Scan for the cell matching the given text and deliver its (X, Y) coordinate at center. 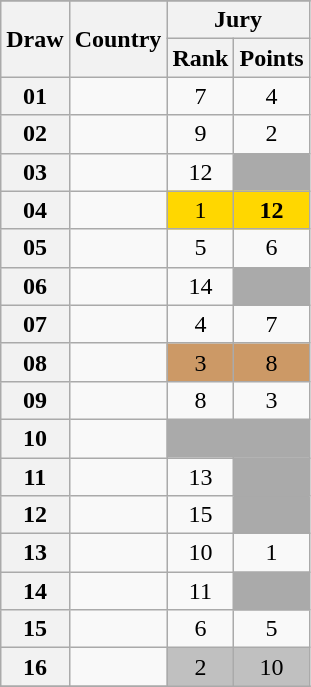
04 (35, 210)
Draw (35, 39)
05 (35, 248)
Country (118, 39)
03 (35, 172)
9 (200, 134)
Points (272, 58)
Jury (238, 20)
01 (35, 96)
Rank (200, 58)
07 (35, 324)
02 (35, 134)
16 (35, 667)
09 (35, 400)
08 (35, 362)
06 (35, 286)
